Output the [x, y] coordinate of the center of the cell containing the given text.  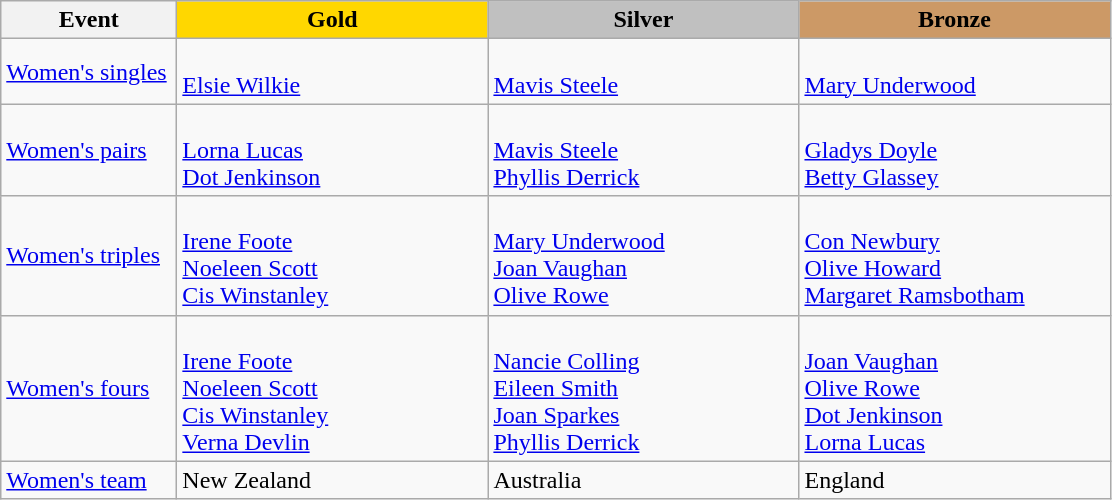
Elsie Wilkie [332, 72]
Bronze [954, 20]
Gold [332, 20]
Australia [644, 480]
Con Newbury Olive Howard Margaret Ramsbotham [954, 256]
Event [89, 20]
Gladys Doyle Betty Glassey [954, 150]
Women's pairs [89, 150]
Women's triples [89, 256]
Irene Foote Noeleen Scott Cis Winstanley Verna Devlin [332, 388]
Joan Vaughan Olive Rowe Dot Jenkinson Lorna Lucas [954, 388]
New Zealand [332, 480]
Nancie Colling Eileen Smith Joan Sparkes Phyllis Derrick [644, 388]
Mavis Steele Phyllis Derrick [644, 150]
Irene Foote Noeleen Scott Cis Winstanley [332, 256]
England [954, 480]
Women's singles [89, 72]
Mary Underwood Joan Vaughan Olive Rowe [644, 256]
Mavis Steele [644, 72]
Women's team [89, 480]
Silver [644, 20]
Mary Underwood [954, 72]
Women's fours [89, 388]
Lorna Lucas Dot Jenkinson [332, 150]
